Scan for the cell matching the given text and deliver its [X, Y] coordinate at center. 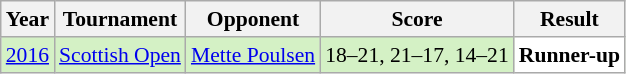
Runner-up [570, 55]
Tournament [120, 19]
Score [417, 19]
Year [28, 19]
Result [570, 19]
Mette Poulsen [253, 55]
2016 [28, 55]
Scottish Open [120, 55]
18–21, 21–17, 14–21 [417, 55]
Opponent [253, 19]
